Pinpoint the cell where the given text exists, returning its (X, Y) midpoint coordinate. 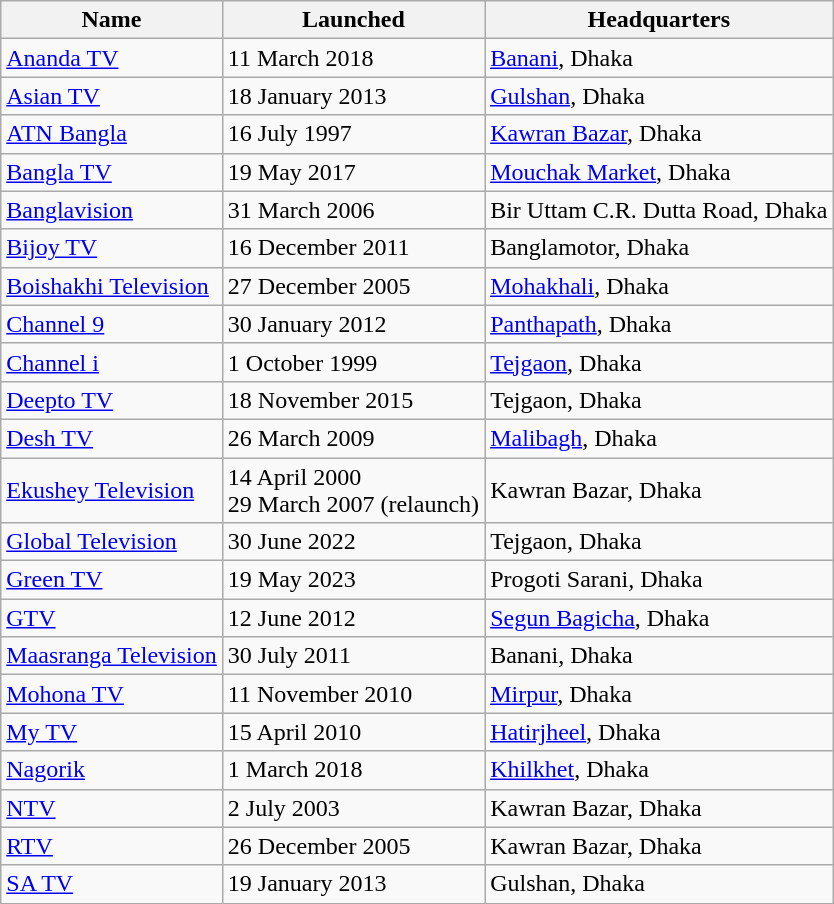
30 June 2022 (353, 542)
My TV (112, 732)
26 March 2009 (353, 438)
15 April 2010 (353, 732)
Name (112, 20)
SA TV (112, 884)
Headquarters (659, 20)
Ananda TV (112, 58)
16 July 1997 (353, 134)
Bangla TV (112, 172)
Deepto TV (112, 400)
30 July 2011 (353, 656)
Banglamotor, Dhaka (659, 248)
Green TV (112, 580)
Mirpur, Dhaka (659, 694)
Ekushey Television (112, 490)
RTV (112, 846)
1 October 1999 (353, 362)
Malibagh, Dhaka (659, 438)
Maasranga Television (112, 656)
Hatirjheel, Dhaka (659, 732)
Global Television (112, 542)
Nagorik (112, 770)
Bir Uttam C.R. Dutta Road, Dhaka (659, 210)
14 April 200029 March 2007 (relaunch) (353, 490)
Banglavision (112, 210)
Asian TV (112, 96)
27 December 2005 (353, 286)
16 December 2011 (353, 248)
19 May 2017 (353, 172)
Mohakhali, Dhaka (659, 286)
26 December 2005 (353, 846)
Khilkhet, Dhaka (659, 770)
ATN Bangla (112, 134)
11 November 2010 (353, 694)
Desh TV (112, 438)
Mohona TV (112, 694)
1 March 2018 (353, 770)
Boishakhi Television (112, 286)
Panthapath, Dhaka (659, 324)
19 January 2013 (353, 884)
Mouchak Market, Dhaka (659, 172)
Bijoy TV (112, 248)
Progoti Sarani, Dhaka (659, 580)
18 January 2013 (353, 96)
NTV (112, 808)
Segun Bagicha, Dhaka (659, 618)
Channel 9 (112, 324)
12 June 2012 (353, 618)
Channel i (112, 362)
11 March 2018 (353, 58)
Launched (353, 20)
19 May 2023 (353, 580)
2 July 2003 (353, 808)
GTV (112, 618)
30 January 2012 (353, 324)
18 November 2015 (353, 400)
31 March 2006 (353, 210)
